Identify which cell holds the provided text, then report its (X, Y) central coordinate. 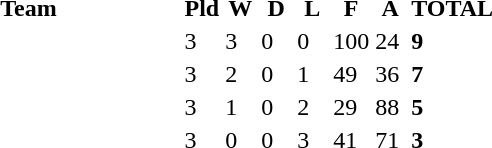
29 (352, 107)
36 (390, 74)
88 (390, 107)
100 (352, 41)
24 (390, 41)
49 (352, 74)
